Provide the (X, Y) coordinate of the cell's center where the given text is located.  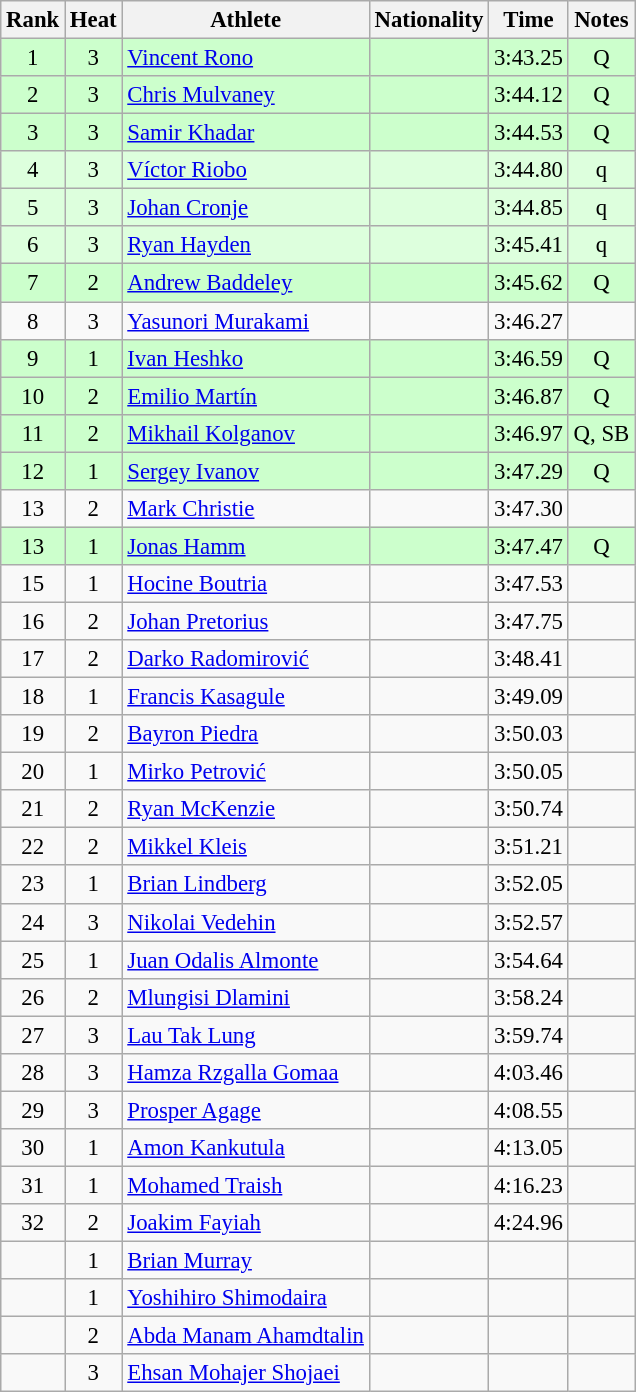
3:50.03 (529, 734)
Nikolai Vedehin (246, 922)
3:48.41 (529, 659)
Francis Kasagule (246, 697)
32 (33, 1223)
30 (33, 1148)
Ivan Heshko (246, 358)
22 (33, 847)
3:52.05 (529, 885)
Hamza Rzgalla Gomaa (246, 1073)
Víctor Riobo (246, 170)
24 (33, 922)
4 (33, 170)
3:59.74 (529, 1035)
20 (33, 772)
16 (33, 621)
3:47.47 (529, 546)
Ryan Hayden (246, 245)
15 (33, 584)
9 (33, 358)
3:54.64 (529, 960)
3:47.30 (529, 509)
21 (33, 809)
29 (33, 1110)
3:45.41 (529, 245)
Joakim Fayiah (246, 1223)
Hocine Boutria (246, 584)
Mirko Petrović (246, 772)
11 (33, 433)
17 (33, 659)
6 (33, 245)
Ryan McKenzie (246, 809)
23 (33, 885)
Rank (33, 20)
3:47.53 (529, 584)
28 (33, 1073)
3:45.62 (529, 283)
4:13.05 (529, 1148)
31 (33, 1185)
Amon Kankutula (246, 1148)
Johan Cronje (246, 208)
Brian Lindberg (246, 885)
3:47.75 (529, 621)
3:46.97 (529, 433)
Ehsan Mohajer Shojaei (246, 1373)
27 (33, 1035)
3:46.87 (529, 396)
Samir Khadar (246, 133)
Darko Radomirović (246, 659)
Yoshihiro Shimodaira (246, 1298)
8 (33, 321)
4:24.96 (529, 1223)
3:52.57 (529, 922)
3:47.29 (529, 471)
Time (529, 20)
19 (33, 734)
25 (33, 960)
Mikhail Kolganov (246, 433)
Athlete (246, 20)
4:16.23 (529, 1185)
7 (33, 283)
3:51.21 (529, 847)
Mikkel Kleis (246, 847)
Heat (94, 20)
Sergey Ivanov (246, 471)
5 (33, 208)
Emilio Martín (246, 396)
3:44.12 (529, 95)
Prosper Agage (246, 1110)
3:44.80 (529, 170)
Mlungisi Dlamini (246, 997)
Notes (601, 20)
Mohamed Traish (246, 1185)
Chris Mulvaney (246, 95)
4:08.55 (529, 1110)
Yasunori Murakami (246, 321)
Vincent Rono (246, 58)
26 (33, 997)
3:44.53 (529, 133)
Nationality (428, 20)
3:58.24 (529, 997)
Juan Odalis Almonte (246, 960)
3:46.27 (529, 321)
3:46.59 (529, 358)
12 (33, 471)
18 (33, 697)
Bayron Piedra (246, 734)
Jonas Hamm (246, 546)
10 (33, 396)
Mark Christie (246, 509)
Abda Manam Ahamdtalin (246, 1336)
3:43.25 (529, 58)
3:50.05 (529, 772)
3:49.09 (529, 697)
4:03.46 (529, 1073)
3:50.74 (529, 809)
Johan Pretorius (246, 621)
3:44.85 (529, 208)
Andrew Baddeley (246, 283)
Q, SB (601, 433)
Lau Tak Lung (246, 1035)
Brian Murray (246, 1261)
